Pinpoint the cell where the given text exists, returning its [x, y] midpoint coordinate. 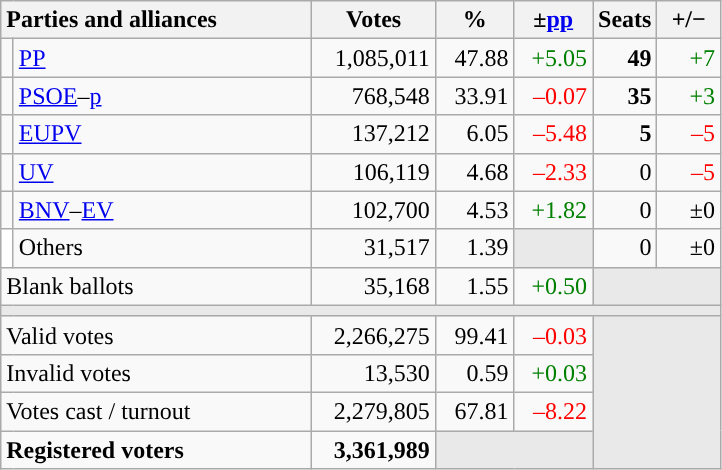
768,548 [374, 96]
106,119 [374, 172]
–8.22 [554, 411]
–0.07 [554, 96]
31,517 [374, 248]
35,168 [374, 286]
Valid votes [156, 335]
Parties and alliances [156, 20]
Seats [624, 20]
13,530 [374, 373]
4.68 [474, 172]
35 [624, 96]
2,266,275 [374, 335]
–0.03 [554, 335]
5 [624, 134]
EUPV [162, 134]
+1.82 [554, 210]
+0.03 [554, 373]
–5.48 [554, 134]
102,700 [374, 210]
137,212 [374, 134]
±pp [554, 20]
1.39 [474, 248]
1,085,011 [374, 58]
+5.05 [554, 58]
+3 [689, 96]
67.81 [474, 411]
UV [162, 172]
PP [162, 58]
+/− [689, 20]
BNV–EV [162, 210]
1.55 [474, 286]
0.59 [474, 373]
Blank ballots [156, 286]
+0.50 [554, 286]
99.41 [474, 335]
2,279,805 [374, 411]
Votes [374, 20]
Others [162, 248]
Votes cast / turnout [156, 411]
PSOE–p [162, 96]
% [474, 20]
–2.33 [554, 172]
Registered voters [156, 449]
+7 [689, 58]
4.53 [474, 210]
6.05 [474, 134]
47.88 [474, 58]
3,361,989 [374, 449]
49 [624, 58]
Invalid votes [156, 373]
33.91 [474, 96]
